From the cell containing the given text, extract its center point as [x, y] coordinate. 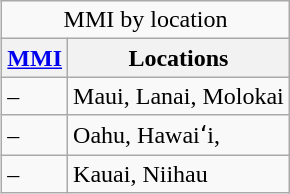
Kauai, Niihau [179, 173]
Oahu, Hawaiʻi, [179, 135]
Locations [179, 58]
MMI by location [146, 20]
MMI [35, 58]
Maui, Lanai, Molokai [179, 96]
